Determine the (x, y) coordinate at the center of the cell enclosing the given text.  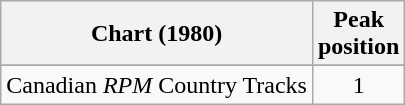
1 (358, 85)
Canadian RPM Country Tracks (157, 85)
Peakposition (358, 34)
Chart (1980) (157, 34)
